Scan for the cell matching the given text and deliver its (X, Y) coordinate at center. 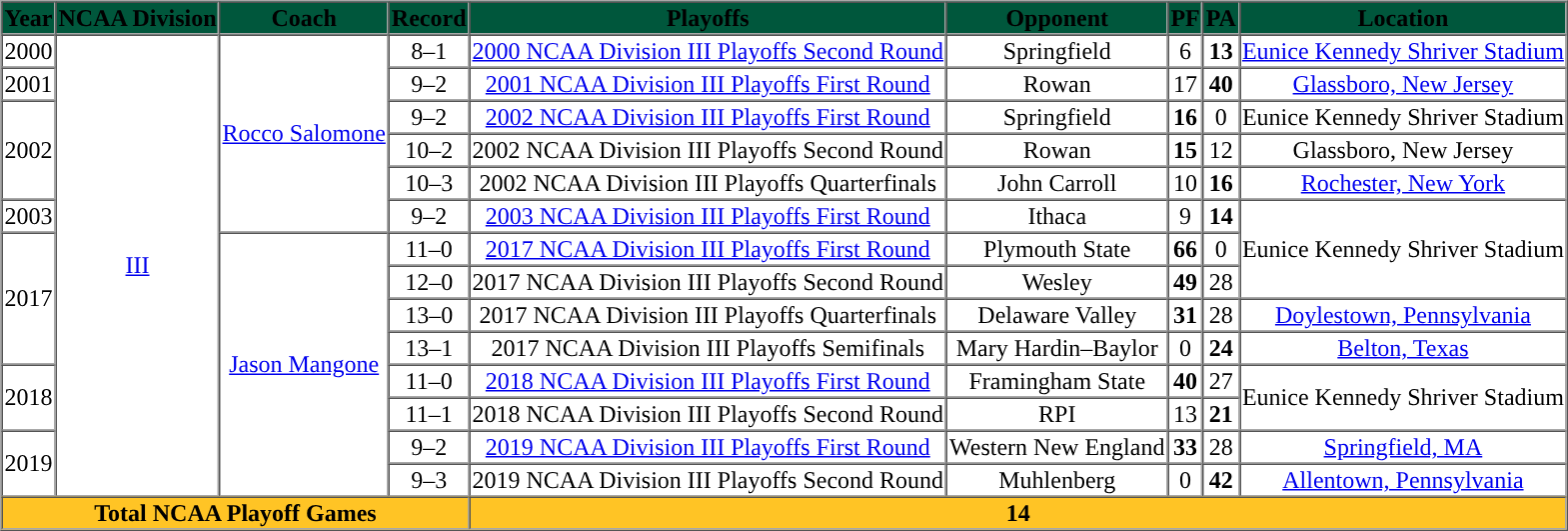
2002 NCAA Division III Playoffs Quarterfinals (709, 182)
9 (1185, 216)
John Carroll (1057, 182)
Ithaca (1057, 216)
Jason Mangone (304, 364)
Location (1403, 18)
PF (1185, 18)
33 (1185, 446)
Opponent (1057, 18)
PA (1221, 18)
2018 NCAA Division III Playoffs Second Round (709, 414)
13–1 (430, 348)
66 (1185, 248)
42 (1221, 480)
2017 NCAA Division III Playoffs Semifinals (709, 348)
2017 NCAA Division III Playoffs First Round (709, 248)
2019 NCAA Division III Playoffs First Round (709, 446)
2000 NCAA Division III Playoffs Second Round (709, 50)
Mary Hardin–Baylor (1057, 348)
31 (1185, 314)
6 (1185, 50)
Total NCAA Playoff Games (236, 512)
2002 NCAA Division III Playoffs Second Round (709, 150)
2018 NCAA Division III Playoffs First Round (709, 380)
Framingham State (1057, 380)
12 (1221, 150)
10–2 (430, 150)
Allentown, Pennsylvania (1403, 480)
RPI (1057, 414)
Rochester, New York (1403, 182)
24 (1221, 348)
Western New England (1057, 446)
27 (1221, 380)
21 (1221, 414)
49 (1185, 282)
2001 (29, 84)
Muhlenberg (1057, 480)
III (138, 265)
Delaware Valley (1057, 314)
2018 (29, 397)
2002 NCAA Division III Playoffs First Round (709, 116)
2001 NCAA Division III Playoffs First Round (709, 84)
Belton, Texas (1403, 348)
2000 (29, 50)
2003 NCAA Division III Playoffs First Round (709, 216)
9–3 (430, 480)
Coach (304, 18)
Plymouth State (1057, 248)
15 (1185, 150)
2019 (29, 463)
2017 (29, 298)
11–1 (430, 414)
2002 (29, 150)
8–1 (430, 50)
2003 (29, 216)
17 (1185, 84)
2019 NCAA Division III Playoffs Second Round (709, 480)
Record (430, 18)
10 (1185, 182)
10–3 (430, 182)
12–0 (430, 282)
Playoffs (709, 18)
NCAA Division (138, 18)
Springfield, MA (1403, 446)
Rocco Salomone (304, 133)
Year (29, 18)
Doylestown, Pennsylvania (1403, 314)
13–0 (430, 314)
2017 NCAA Division III Playoffs Second Round (709, 282)
Wesley (1057, 282)
2017 NCAA Division III Playoffs Quarterfinals (709, 314)
